Extract the (x, y) coordinate from the center of the cell holding the provided text.  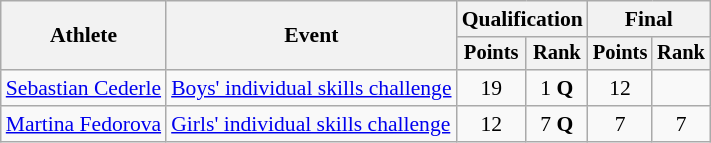
Qualification (522, 19)
Final (649, 19)
1 Q (557, 88)
Athlete (84, 36)
Girls' individual skills challenge (311, 124)
Sebastian Cederle (84, 88)
Boys' individual skills challenge (311, 88)
Event (311, 36)
19 (492, 88)
7 Q (557, 124)
Martina Fedorova (84, 124)
